Determine the [x, y] coordinate at the center of the cell enclosing the given text.  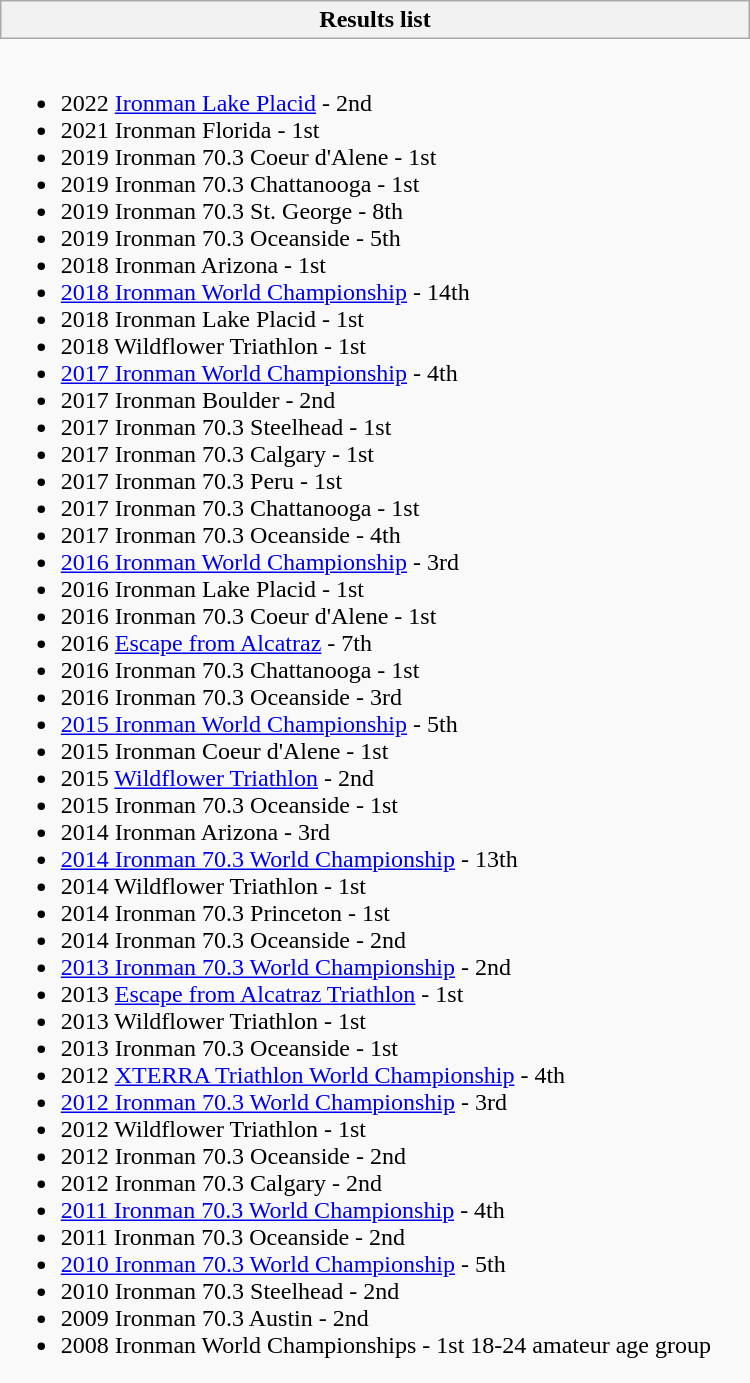
Results list [375, 20]
